Scan for the cell matching the given text and deliver its (x, y) coordinate at center. 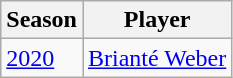
Season (42, 20)
Brianté Weber (156, 58)
2020 (42, 58)
Player (156, 20)
